Return [x, y] of the center of cell containing provided text 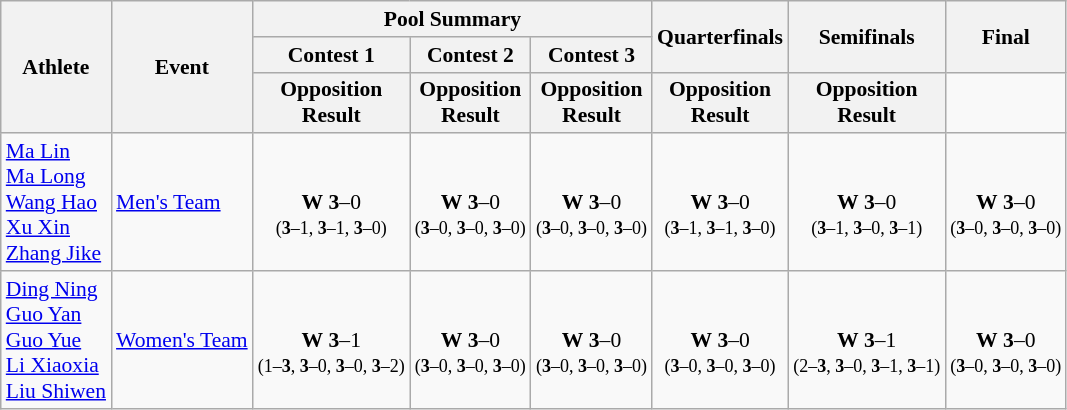
Women's Team [182, 340]
W 3–0(3–1, 3–0, 3–1) [866, 203]
Ding NingGuo YanGuo YueLi XiaoxiaLiu Shiwen [56, 340]
Contest 3 [592, 55]
Ma LinMa LongWang HaoXu XinZhang Jike [56, 203]
Contest 2 [470, 55]
Event [182, 67]
Pool Summary [452, 19]
Men's Team [182, 203]
Athlete [56, 67]
W 3–1(1–3, 3–0, 3–0, 3–2) [332, 340]
Contest 1 [332, 55]
W 3–1(2–3, 3–0, 3–1, 3–1) [866, 340]
Semifinals [866, 36]
Final [1006, 36]
Quarterfinals [720, 36]
